Extract the (X, Y) coordinate from the center of the cell holding the provided text.  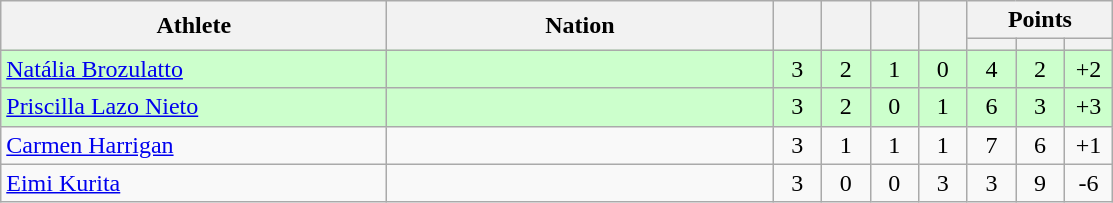
Points (1040, 20)
+1 (1088, 145)
Natália Brozulatto (194, 69)
4 (992, 69)
Eimi Kurita (194, 183)
Athlete (194, 26)
Nation (580, 26)
9 (1040, 183)
-6 (1088, 183)
+2 (1088, 69)
Priscilla Lazo Nieto (194, 107)
7 (992, 145)
Carmen Harrigan (194, 145)
+3 (1088, 107)
